Find where the given text appears and provide that cell's center as [X, Y] coordinate. 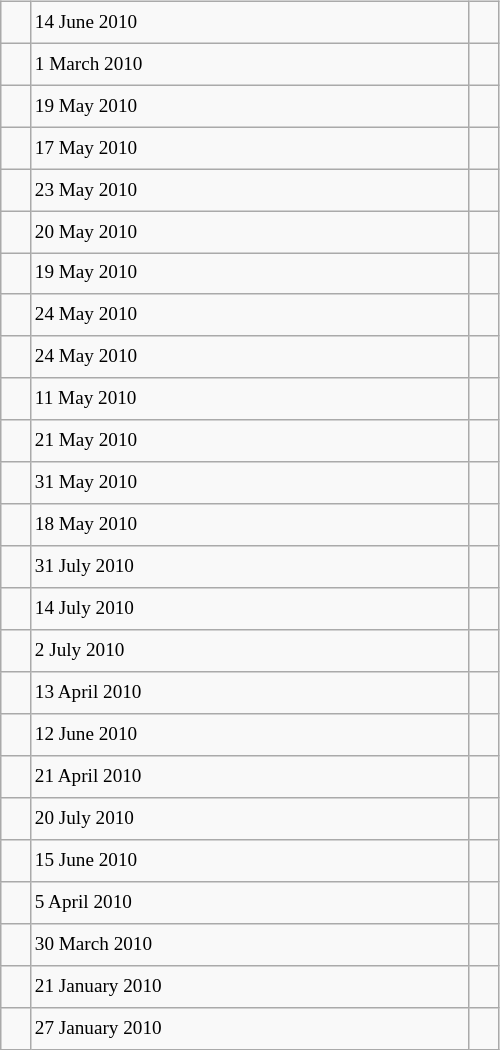
2 July 2010 [250, 651]
21 January 2010 [250, 986]
31 July 2010 [250, 567]
17 May 2010 [250, 148]
30 March 2010 [250, 944]
14 June 2010 [250, 22]
23 May 2010 [250, 190]
27 January 2010 [250, 1028]
5 April 2010 [250, 902]
15 June 2010 [250, 861]
14 July 2010 [250, 609]
12 June 2010 [250, 735]
11 May 2010 [250, 399]
31 May 2010 [250, 483]
20 July 2010 [250, 819]
18 May 2010 [250, 525]
1 March 2010 [250, 64]
20 May 2010 [250, 232]
21 April 2010 [250, 777]
13 April 2010 [250, 693]
21 May 2010 [250, 441]
